Determine the [x, y] coordinate at the center of the cell enclosing the given text.  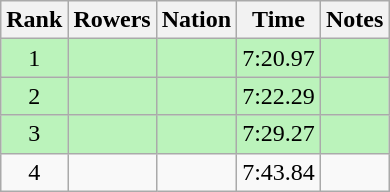
7:22.29 [279, 96]
3 [34, 134]
7:43.84 [279, 172]
Rank [34, 20]
4 [34, 172]
2 [34, 96]
Time [279, 20]
Nation [196, 20]
Rowers [112, 20]
7:29.27 [279, 134]
Notes [354, 20]
1 [34, 58]
7:20.97 [279, 58]
